Find where the given text appears and provide that cell's center as [X, Y] coordinate. 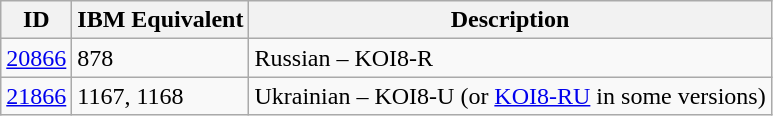
1167, 1168 [160, 96]
Ukrainian – KOI8-U (or KOI8-RU in some versions) [510, 96]
Russian – KOI8-R [510, 58]
878 [160, 58]
21866 [36, 96]
ID [36, 20]
20866 [36, 58]
Description [510, 20]
IBM Equivalent [160, 20]
